Pinpoint the cell where the given text exists, returning its (X, Y) midpoint coordinate. 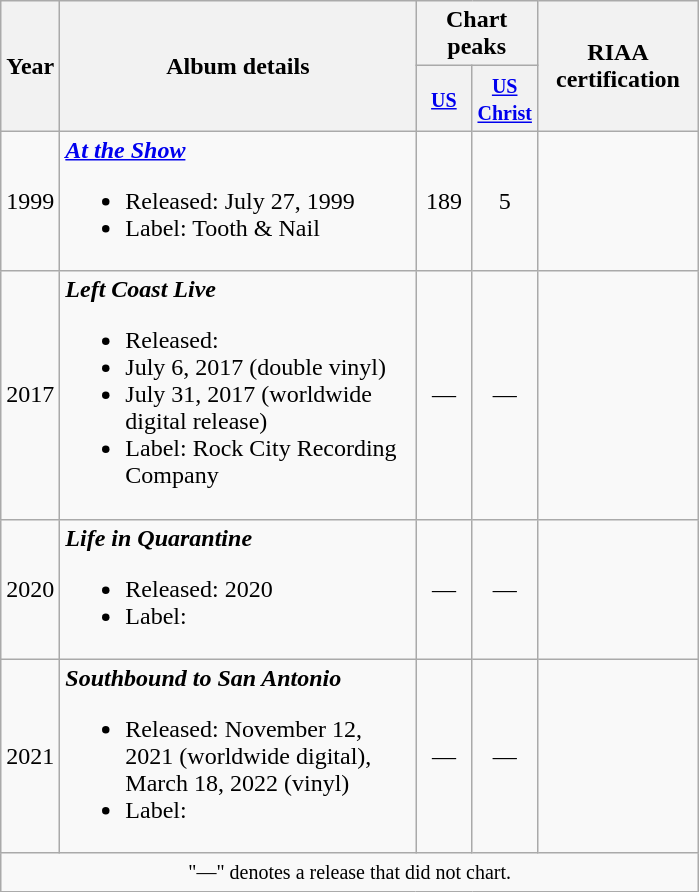
2020 (30, 589)
Life in QuarantineReleased: 2020Label: (238, 589)
Chart peaks (477, 34)
US (444, 98)
Southbound to San AntonioReleased: November 12, 2021 (worldwide digital), March 18, 2022 (vinyl)Label: (238, 756)
2017 (30, 395)
Year (30, 66)
189 (444, 201)
1999 (30, 201)
5 (505, 201)
"—" denotes a release that did not chart. (350, 872)
Left Coast LiveReleased:July 6, 2017 (double vinyl)July 31, 2017 (worldwide digital release)Label: Rock City Recording Company (238, 395)
Album details (238, 66)
At the ShowReleased: July 27, 1999Label: Tooth & Nail (238, 201)
US Christ (505, 98)
RIAA certification (618, 66)
2021 (30, 756)
